For the text-containing cell, return its midpoint in (X, Y) coordinate format. 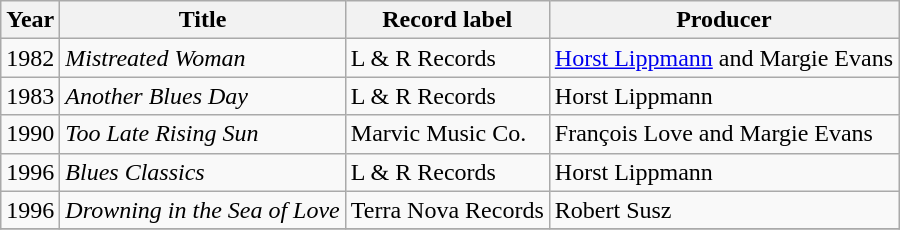
1982 (30, 58)
Record label (447, 20)
Terra Nova Records (447, 210)
Producer (724, 20)
1983 (30, 96)
Year (30, 20)
Drowning in the Sea of Love (202, 210)
Horst Lippmann and Margie Evans (724, 58)
Title (202, 20)
François Love and Margie Evans (724, 134)
Marvic Music Co. (447, 134)
Another Blues Day (202, 96)
Blues Classics (202, 172)
Mistreated Woman (202, 58)
Too Late Rising Sun (202, 134)
1990 (30, 134)
Robert Susz (724, 210)
